Output the (x, y) coordinate of the center of the cell containing the given text.  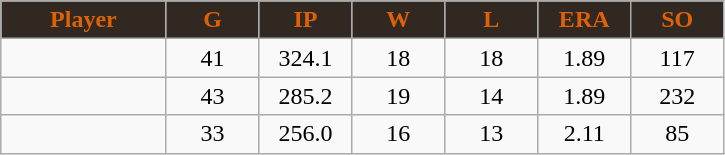
13 (492, 134)
Player (84, 20)
G (212, 20)
43 (212, 96)
W (398, 20)
16 (398, 134)
IP (306, 20)
2.11 (584, 134)
14 (492, 96)
L (492, 20)
SO (678, 20)
ERA (584, 20)
232 (678, 96)
324.1 (306, 58)
19 (398, 96)
285.2 (306, 96)
117 (678, 58)
256.0 (306, 134)
33 (212, 134)
41 (212, 58)
85 (678, 134)
